For the text-containing cell, return its midpoint in (X, Y) coordinate format. 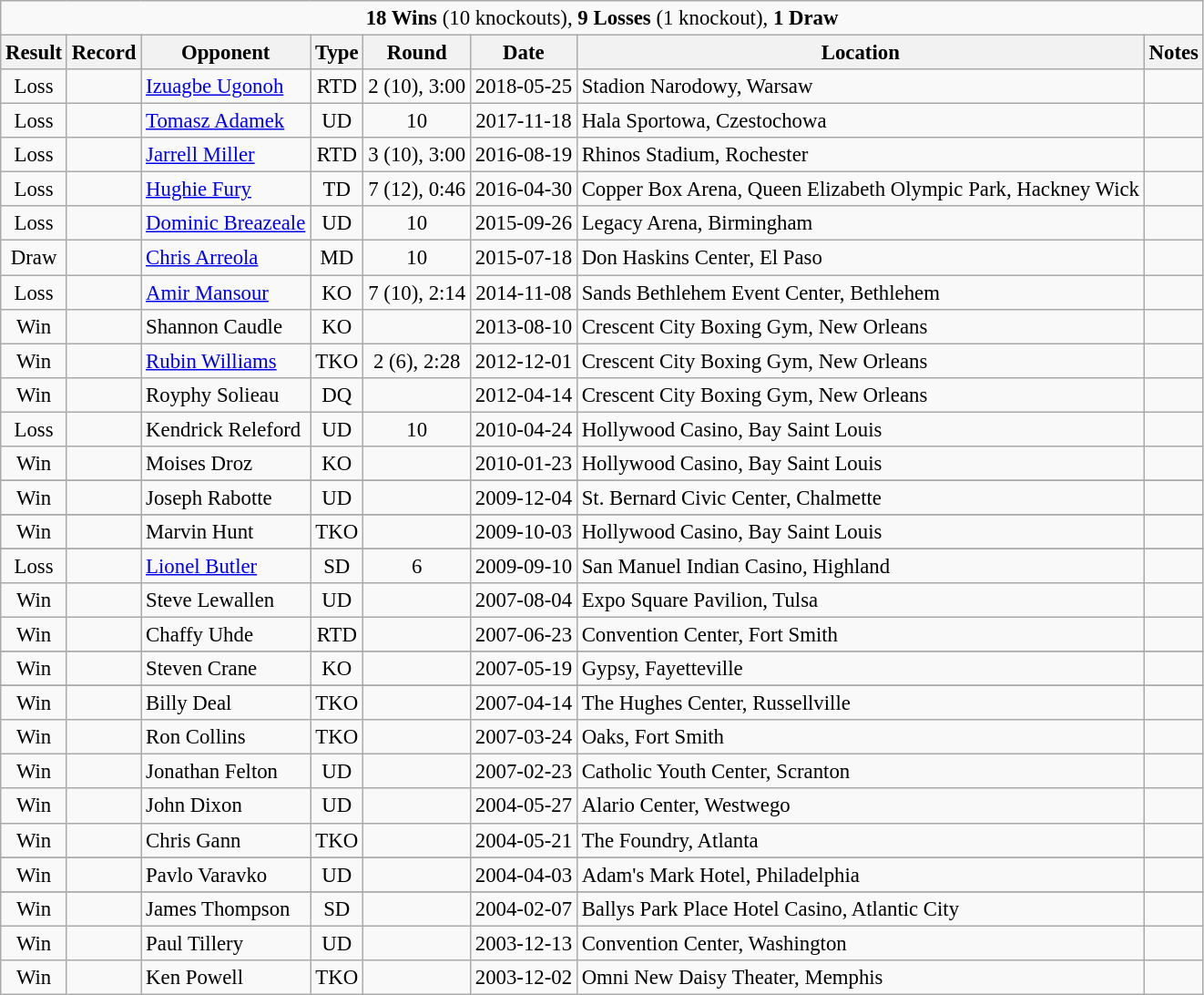
Pavlo Varavko (226, 875)
Chris Gann (226, 840)
Convention Center, Washington (860, 943)
7 (10), 2:14 (417, 292)
2012-12-01 (523, 361)
6 (417, 566)
Stadion Narodowy, Warsaw (860, 87)
Chaffy Uhde (226, 635)
Copper Box Arena, Queen Elizabeth Olympic Park, Hackney Wick (860, 190)
2014-11-08 (523, 292)
2 (10), 3:00 (417, 87)
Shannon Caudle (226, 326)
Tomasz Adamek (226, 121)
2 (6), 2:28 (417, 361)
2017-11-18 (523, 121)
2012-04-14 (523, 395)
2004-02-07 (523, 908)
St. Bernard Civic Center, Chalmette (860, 497)
Ron Collins (226, 737)
Ballys Park Place Hotel Casino, Atlantic City (860, 908)
Don Haskins Center, El Paso (860, 258)
Hughie Fury (226, 190)
Royphy Solieau (226, 395)
Izuagbe Ugonoh (226, 87)
2007-03-24 (523, 737)
2007-06-23 (523, 635)
Date (523, 53)
2007-08-04 (523, 600)
Legacy Arena, Birmingham (860, 223)
Round (417, 53)
Gypsy, Fayetteville (860, 669)
2018-05-25 (523, 87)
2007-05-19 (523, 669)
Notes (1173, 53)
Result (35, 53)
Lionel Butler (226, 566)
San Manuel Indian Casino, Highland (860, 566)
Adam's Mark Hotel, Philadelphia (860, 875)
Expo Square Pavilion, Tulsa (860, 600)
Catholic Youth Center, Scranton (860, 772)
MD (337, 258)
Steven Crane (226, 669)
2007-04-14 (523, 703)
Rhinos Stadium, Rochester (860, 155)
Rubin Williams (226, 361)
Amir Mansour (226, 292)
Type (337, 53)
2007-02-23 (523, 772)
Steve Lewallen (226, 600)
2009-10-03 (523, 532)
James Thompson (226, 908)
2004-05-27 (523, 806)
Record (104, 53)
The Foundry, Atlanta (860, 840)
Oaks, Fort Smith (860, 737)
Billy Deal (226, 703)
2003-12-02 (523, 978)
2009-12-04 (523, 497)
2016-08-19 (523, 155)
Moises Droz (226, 464)
Omni New Daisy Theater, Memphis (860, 978)
DQ (337, 395)
Kendrick Releford (226, 429)
Jarrell Miller (226, 155)
2015-07-18 (523, 258)
3 (10), 3:00 (417, 155)
TD (337, 190)
Draw (35, 258)
Jonathan Felton (226, 772)
2015-09-26 (523, 223)
2016-04-30 (523, 190)
Sands Bethlehem Event Center, Bethlehem (860, 292)
2009-09-10 (523, 566)
Convention Center, Fort Smith (860, 635)
2010-04-24 (523, 429)
John Dixon (226, 806)
Chris Arreola (226, 258)
2003-12-13 (523, 943)
Marvin Hunt (226, 532)
Paul Tillery (226, 943)
Opponent (226, 53)
Alario Center, Westwego (860, 806)
Joseph Rabotte (226, 497)
Hala Sportowa, Czestochowa (860, 121)
Dominic Breazeale (226, 223)
2013-08-10 (523, 326)
2004-04-03 (523, 875)
18 Wins (10 knockouts), 9 Losses (1 knockout), 1 Draw (603, 18)
2004-05-21 (523, 840)
Ken Powell (226, 978)
The Hughes Center, Russellville (860, 703)
7 (12), 0:46 (417, 190)
2010-01-23 (523, 464)
Location (860, 53)
